Capture the cell that displays the provided text and extract its [x, y] central coordinate. 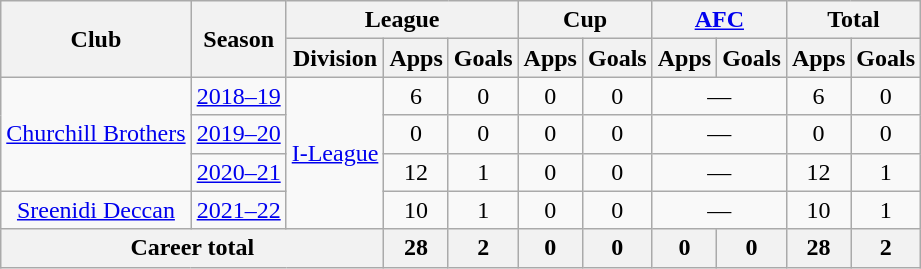
AFC [719, 20]
Division [335, 58]
Club [96, 39]
2018–19 [238, 96]
Churchill Brothers [96, 134]
2019–20 [238, 134]
League [402, 20]
Career total [192, 248]
I-League [335, 153]
Sreenidi Deccan [96, 210]
2021–22 [238, 210]
Season [238, 39]
2020–21 [238, 172]
Total [853, 20]
Cup [585, 20]
